For the text-containing cell, return its midpoint in (X, Y) coordinate format. 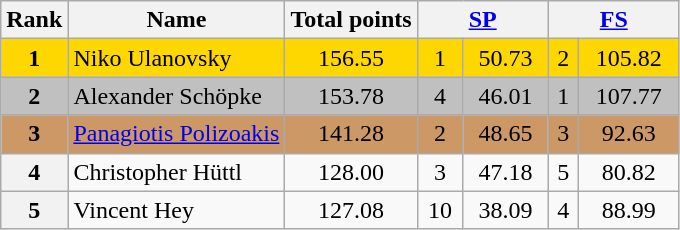
105.82 (628, 58)
156.55 (351, 58)
Total points (351, 20)
48.65 (506, 134)
10 (440, 210)
SP (482, 20)
127.08 (351, 210)
88.99 (628, 210)
38.09 (506, 210)
Panagiotis Polizoakis (176, 134)
Rank (34, 20)
141.28 (351, 134)
107.77 (628, 96)
80.82 (628, 172)
92.63 (628, 134)
Vincent Hey (176, 210)
Alexander Schöpke (176, 96)
50.73 (506, 58)
47.18 (506, 172)
Name (176, 20)
FS (614, 20)
128.00 (351, 172)
Niko Ulanovsky (176, 58)
153.78 (351, 96)
46.01 (506, 96)
Christopher Hüttl (176, 172)
